Extract the (x, y) coordinate from the center of the cell holding the provided text.  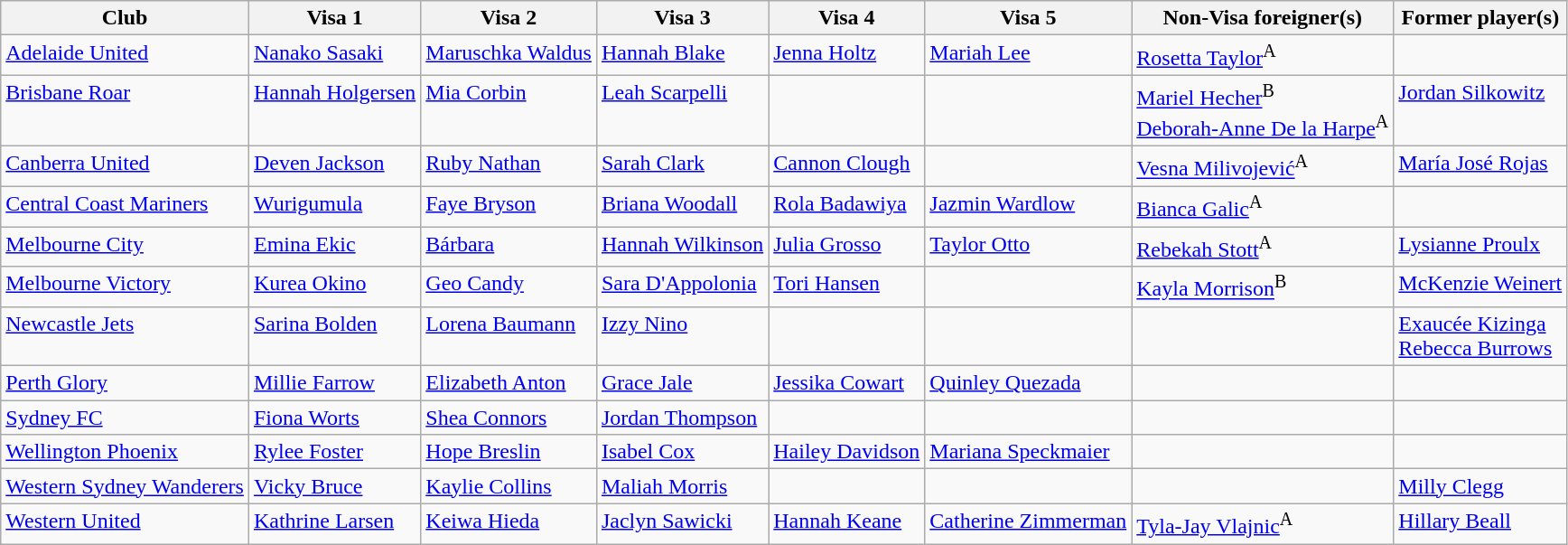
Hannah Keane (847, 524)
Former player(s) (1480, 18)
Adelaide United (125, 56)
Lysianne Proulx (1480, 248)
Canberra United (125, 166)
Deven Jackson (334, 166)
Sarah Clark (682, 166)
Vesna MilivojevićA (1263, 166)
Millie Farrow (334, 383)
Rebekah StottA (1263, 248)
Kaylie Collins (509, 486)
Leah Scarpelli (682, 110)
Bianca GalicA (1263, 206)
Visa 1 (334, 18)
Jenna Holtz (847, 56)
Wurigumula (334, 206)
Hope Breslin (509, 452)
Shea Connors (509, 418)
Taylor Otto (1028, 248)
Julia Grosso (847, 248)
Quinley Quezada (1028, 383)
Jaclyn Sawicki (682, 524)
Isabel Cox (682, 452)
Visa 4 (847, 18)
Western Sydney Wanderers (125, 486)
Rola Badawiya (847, 206)
Kayla MorrisonB (1263, 287)
Rosetta TaylorA (1263, 56)
Hannah Blake (682, 56)
Central Coast Mariners (125, 206)
Hannah Wilkinson (682, 248)
Briana Woodall (682, 206)
Mariel HecherB Deborah-Anne De la HarpeA (1263, 110)
Faye Bryson (509, 206)
María José Rojas (1480, 166)
McKenzie Weinert (1480, 287)
Kurea Okino (334, 287)
Sarina Bolden (334, 336)
Tori Hansen (847, 287)
Lorena Baumann (509, 336)
Mia Corbin (509, 110)
Izzy Nino (682, 336)
Sara D'Appolonia (682, 287)
Club (125, 18)
Brisbane Roar (125, 110)
Jordan Thompson (682, 418)
Tyla-Jay VlajnicA (1263, 524)
Maliah Morris (682, 486)
Geo Candy (509, 287)
Elizabeth Anton (509, 383)
Jazmin Wardlow (1028, 206)
Fiona Worts (334, 418)
Bárbara (509, 248)
Sydney FC (125, 418)
Mariah Lee (1028, 56)
Hannah Holgersen (334, 110)
Catherine Zimmerman (1028, 524)
Cannon Clough (847, 166)
Western United (125, 524)
Grace Jale (682, 383)
Visa 5 (1028, 18)
Wellington Phoenix (125, 452)
Non-Visa foreigner(s) (1263, 18)
Newcastle Jets (125, 336)
Maruschka Waldus (509, 56)
Milly Clegg (1480, 486)
Vicky Bruce (334, 486)
Visa 2 (509, 18)
Emina Ekic (334, 248)
Jordan Silkowitz (1480, 110)
Mariana Speckmaier (1028, 452)
Kathrine Larsen (334, 524)
Rylee Foster (334, 452)
Hailey Davidson (847, 452)
Keiwa Hieda (509, 524)
Exaucée Kizinga Rebecca Burrows (1480, 336)
Jessika Cowart (847, 383)
Perth Glory (125, 383)
Melbourne City (125, 248)
Nanako Sasaki (334, 56)
Visa 3 (682, 18)
Ruby Nathan (509, 166)
Melbourne Victory (125, 287)
Hillary Beall (1480, 524)
